Extract the (X, Y) coordinate from the center of the cell holding the provided text.  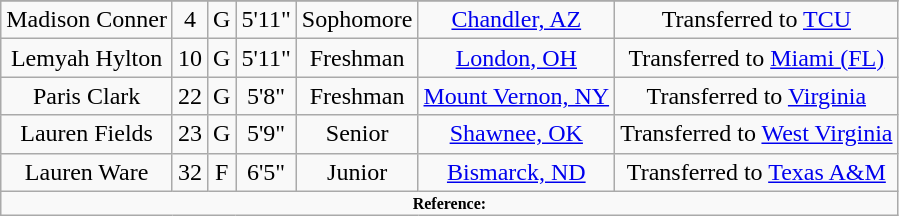
Madison Conner (87, 20)
Paris Clark (87, 96)
Lemyah Hylton (87, 58)
Transferred to TCU (756, 20)
4 (190, 20)
Reference: (450, 203)
London, OH (516, 58)
23 (190, 134)
Senior (357, 134)
6'5" (266, 172)
Chandler, AZ (516, 20)
Sophomore (357, 20)
Junior (357, 172)
F (222, 172)
32 (190, 172)
Transferred to Virginia (756, 96)
Transferred to Miami (FL) (756, 58)
Lauren Fields (87, 134)
Lauren Ware (87, 172)
5'9" (266, 134)
Transferred to Texas A&M (756, 172)
Transferred to West Virginia (756, 134)
22 (190, 96)
Shawnee, OK (516, 134)
10 (190, 58)
5'8" (266, 96)
Mount Vernon, NY (516, 96)
Bismarck, ND (516, 172)
